Pinpoint the cell where the given text exists, returning its (X, Y) midpoint coordinate. 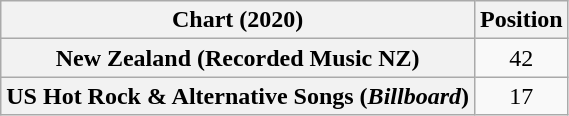
Chart (2020) (238, 20)
17 (521, 96)
Position (521, 20)
42 (521, 58)
US Hot Rock & Alternative Songs (Billboard) (238, 96)
New Zealand (Recorded Music NZ) (238, 58)
